Pinpoint the cell where the given text exists, returning its [x, y] midpoint coordinate. 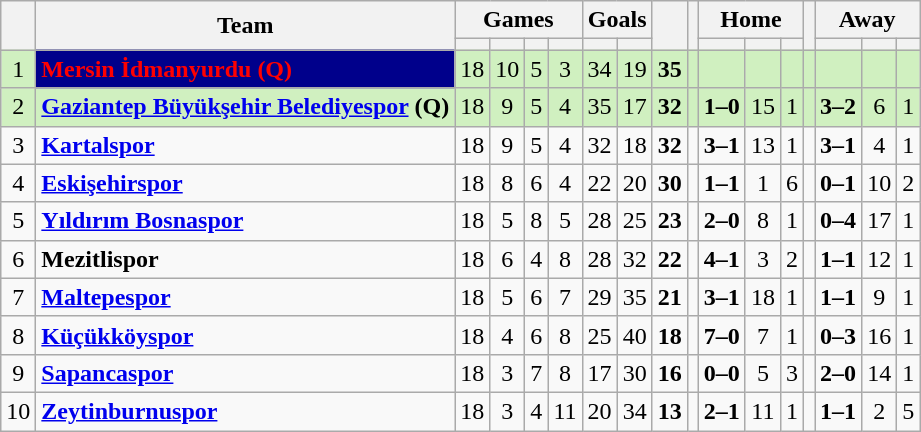
Maltepespor [246, 297]
23 [670, 221]
14 [880, 373]
Mezitlispor [246, 259]
Zeytinburnuspor [246, 411]
29 [600, 297]
0–4 [838, 221]
Kartalspor [246, 145]
19 [634, 69]
7–0 [722, 335]
3–2 [838, 107]
Games [518, 20]
Sapancaspor [246, 373]
Team [246, 26]
Yıldırım Bosnaspor [246, 221]
Goals [617, 20]
40 [634, 335]
Home [750, 20]
Eskişehirspor [246, 183]
0–0 [722, 373]
15 [762, 107]
Away [868, 20]
21 [670, 297]
4–1 [722, 259]
12 [880, 259]
Mersin İdmanyurdu (Q) [246, 69]
2–1 [722, 411]
0–1 [838, 183]
1–0 [722, 107]
0–3 [838, 335]
Gaziantep Büyükşehir Belediyespor (Q) [246, 107]
Küçükköyspor [246, 335]
